Provide the [X, Y] coordinate of the cell's center where the given text is located.  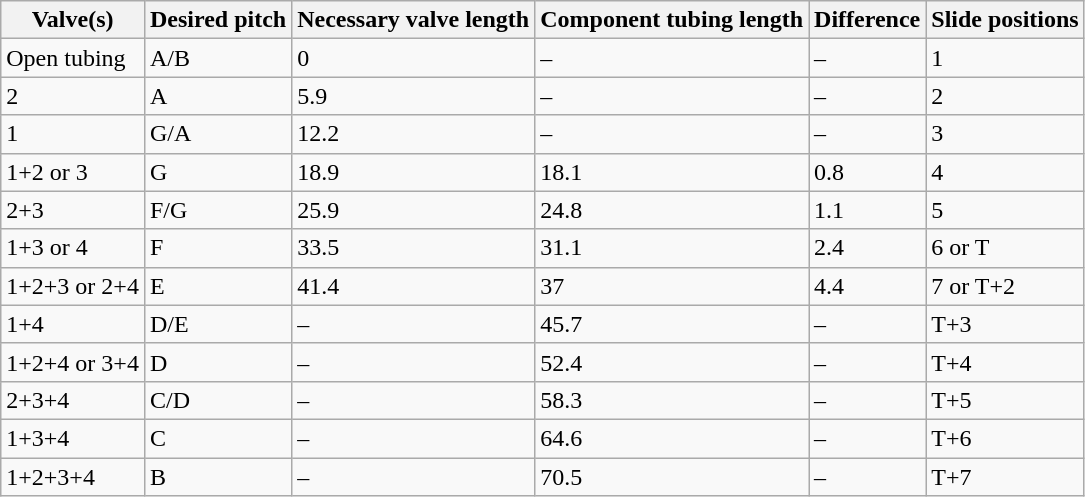
G [218, 172]
7 or T+2 [1005, 286]
25.9 [414, 210]
0.8 [868, 172]
1+3+4 [73, 438]
1+2+3 or 2+4 [73, 286]
C [218, 438]
Valve(s) [73, 20]
Difference [868, 20]
2.4 [868, 248]
24.8 [672, 210]
6 or T [1005, 248]
2+3 [73, 210]
Desired pitch [218, 20]
A/B [218, 58]
1+2+3+4 [73, 477]
C/D [218, 400]
G/A [218, 134]
1+2+4 or 3+4 [73, 362]
1.1 [868, 210]
T+7 [1005, 477]
T+4 [1005, 362]
D [218, 362]
31.1 [672, 248]
5.9 [414, 96]
64.6 [672, 438]
18.9 [414, 172]
T+3 [1005, 324]
45.7 [672, 324]
A [218, 96]
B [218, 477]
18.1 [672, 172]
37 [672, 286]
T+6 [1005, 438]
F [218, 248]
1+4 [73, 324]
70.5 [672, 477]
Necessary valve length [414, 20]
5 [1005, 210]
58.3 [672, 400]
F/G [218, 210]
3 [1005, 134]
1+2 or 3 [73, 172]
41.4 [414, 286]
0 [414, 58]
4.4 [868, 286]
Open tubing [73, 58]
2+3+4 [73, 400]
1+3 or 4 [73, 248]
Component tubing length [672, 20]
52.4 [672, 362]
Slide positions [1005, 20]
T+5 [1005, 400]
33.5 [414, 248]
D/E [218, 324]
E [218, 286]
12.2 [414, 134]
4 [1005, 172]
